Search for the cell housing the specified text and yield its (x, y) center coordinate. 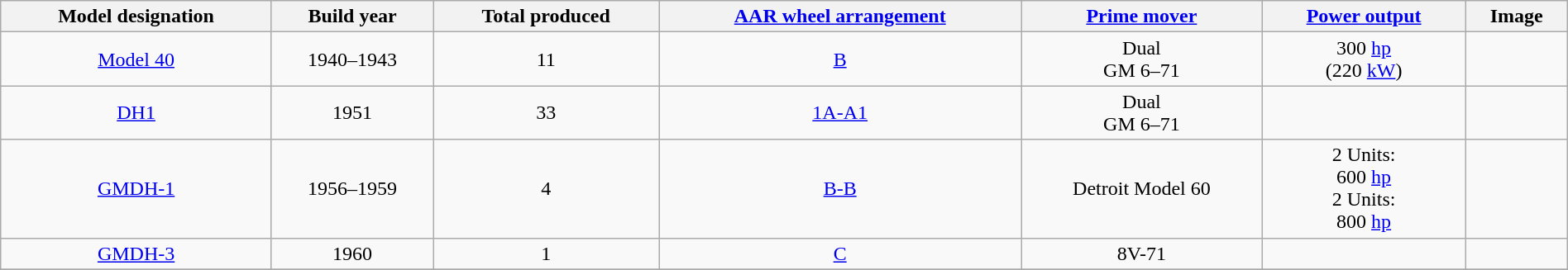
11 (546, 59)
Build year (352, 17)
Image (1517, 17)
1A-A1 (840, 112)
1 (546, 253)
1951 (352, 112)
Total produced (546, 17)
Prime mover (1141, 17)
8V-71 (1141, 253)
Detroit Model 60 (1141, 188)
DH1 (136, 112)
GMDH-1 (136, 188)
33 (546, 112)
1956–1959 (352, 188)
1960 (352, 253)
C (840, 253)
Model 40 (136, 59)
GMDH-3 (136, 253)
B-B (840, 188)
B (840, 59)
4 (546, 188)
2 Units:600 hp 2 Units:800 hp (1364, 188)
1940–1943 (352, 59)
Power output (1364, 17)
Model designation (136, 17)
AAR wheel arrangement (840, 17)
300 hp(220 kW) (1364, 59)
